Output the (X, Y) coordinate of the center of the cell containing the given text.  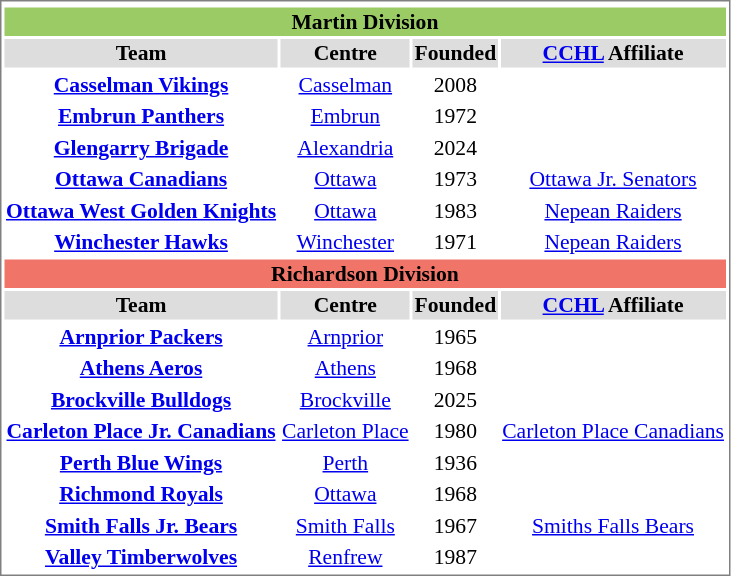
Ottawa Jr. Senators (614, 179)
Arnprior Packers (140, 336)
Perth (346, 462)
Carleton Place (346, 431)
Ottawa West Golden Knights (140, 210)
1980 (456, 431)
Arnprior (346, 336)
Brockville (346, 400)
Carleton Place Canadians (614, 431)
2008 (456, 84)
2024 (456, 148)
Martin Division (364, 22)
Richardson Division (364, 274)
Ottawa Canadians (140, 179)
Richmond Royals (140, 494)
1971 (456, 242)
Renfrew (346, 557)
1965 (456, 336)
Valley Timberwolves (140, 557)
1983 (456, 210)
Smiths Falls Bears (614, 526)
Casselman Vikings (140, 84)
Embrun Panthers (140, 116)
Embrun (346, 116)
Carleton Place Jr. Canadians (140, 431)
Casselman (346, 84)
1972 (456, 116)
2025 (456, 400)
Winchester (346, 242)
Athens (346, 368)
Smith Falls (346, 526)
Glengarry Brigade (140, 148)
1973 (456, 179)
1936 (456, 462)
Perth Blue Wings (140, 462)
1967 (456, 526)
Alexandria (346, 148)
Athens Aeros (140, 368)
Smith Falls Jr. Bears (140, 526)
Winchester Hawks (140, 242)
1987 (456, 557)
Brockville Bulldogs (140, 400)
